Determine the (X, Y) coordinate at the center of the cell enclosing the given text.  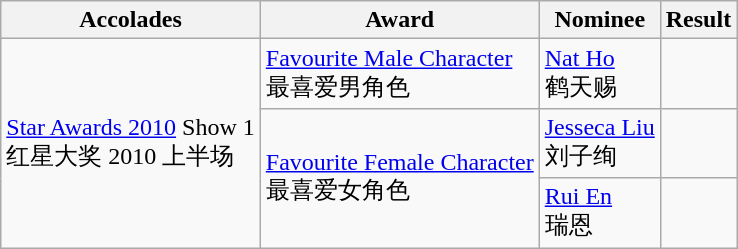
Jesseca Liu 刘子绚 (600, 143)
Accolades (131, 20)
Favourite Female Character 最喜爱女角色 (400, 178)
Award (400, 20)
Rui En 瑞恩 (600, 213)
Result (698, 20)
Favourite Male Character 最喜爱男角色 (400, 74)
Nat Ho 鹤天赐 (600, 74)
Nominee (600, 20)
Star Awards 2010 Show 1 红星大奖 2010 上半场 (131, 144)
